Return the [X, Y] coordinate for the center point of the cell that contains the specified text.  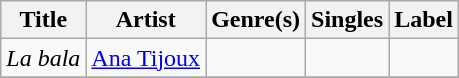
Ana Tijoux [146, 58]
Title [44, 20]
Label [424, 20]
La bala [44, 58]
Genre(s) [256, 20]
Artist [146, 20]
Singles [348, 20]
